Extract the [X, Y] coordinate from the center of the cell holding the provided text.  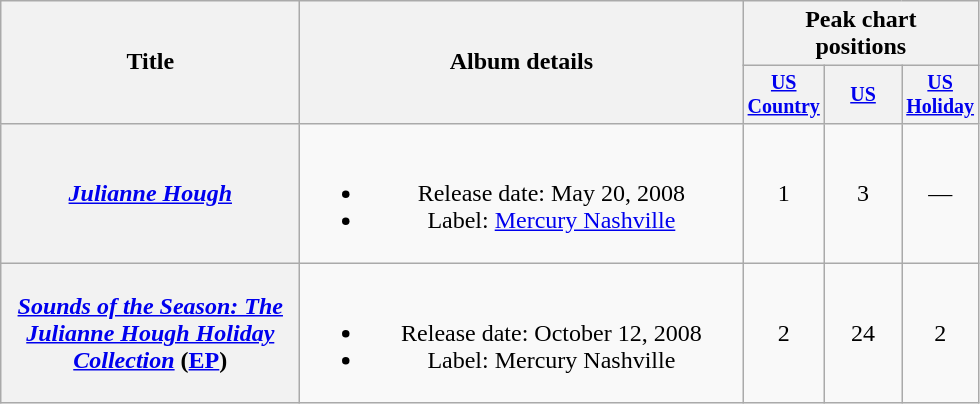
Release date: October 12, 2008Label: Mercury Nashville [522, 333]
US Country [784, 94]
Peak chartpositions [861, 34]
Title [150, 62]
3 [864, 193]
US Holiday [940, 94]
Sounds of the Season: The Julianne Hough Holiday Collection (EP) [150, 333]
1 [784, 193]
US [864, 94]
— [940, 193]
Release date: May 20, 2008Label: Mercury Nashville [522, 193]
Album details [522, 62]
Julianne Hough [150, 193]
24 [864, 333]
